Return (x, y) of the center of cell containing provided text 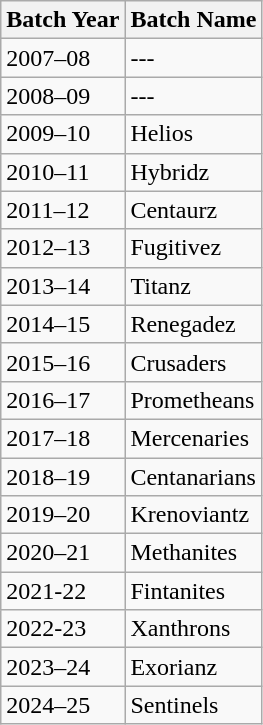
2015–16 (63, 362)
2012–13 (63, 248)
Krenoviantz (194, 515)
2009–10 (63, 134)
2013–14 (63, 286)
Fintanites (194, 591)
2018–19 (63, 477)
Fugitivez (194, 248)
Batch Year (63, 20)
2016–17 (63, 400)
Mercenaries (194, 438)
Renegadez (194, 324)
2023–24 (63, 667)
2008–09 (63, 96)
Exorianz (194, 667)
Batch Name (194, 20)
Xanthrons (194, 629)
Sentinels (194, 705)
Helios (194, 134)
2020–21 (63, 553)
2011–12 (63, 210)
Hybridz (194, 172)
2022-23 (63, 629)
2021-22 (63, 591)
2019–20 (63, 515)
2010–11 (63, 172)
Prometheans (194, 400)
Centanarians (194, 477)
Methanites (194, 553)
2017–18 (63, 438)
Titanz (194, 286)
2024–25 (63, 705)
2014–15 (63, 324)
Crusaders (194, 362)
Centaurz (194, 210)
2007–08 (63, 58)
